Search for the cell housing the specified text and yield its [X, Y] center coordinate. 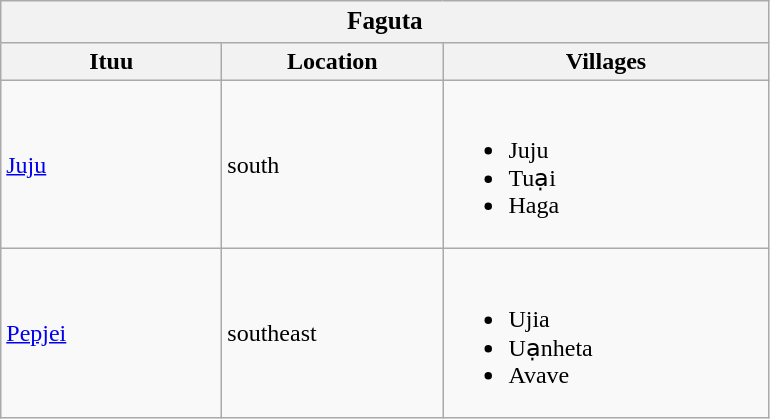
south [332, 164]
UjiaUạnhetaAvave [606, 334]
Villages [606, 61]
Ituu [112, 61]
Faguta [385, 22]
Location [332, 61]
JujuTuạiHaga [606, 164]
Juju [112, 164]
Pepjei [112, 334]
southeast [332, 334]
